Locate the cell with the specified text and output its (x, y) center coordinate. 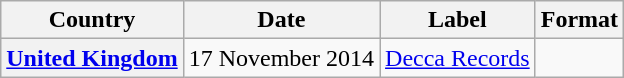
United Kingdom (92, 58)
17 November 2014 (281, 58)
Format (579, 20)
Label (458, 20)
Country (92, 20)
Date (281, 20)
Decca Records (458, 58)
